Scan for the cell matching the given text and deliver its [X, Y] coordinate at center. 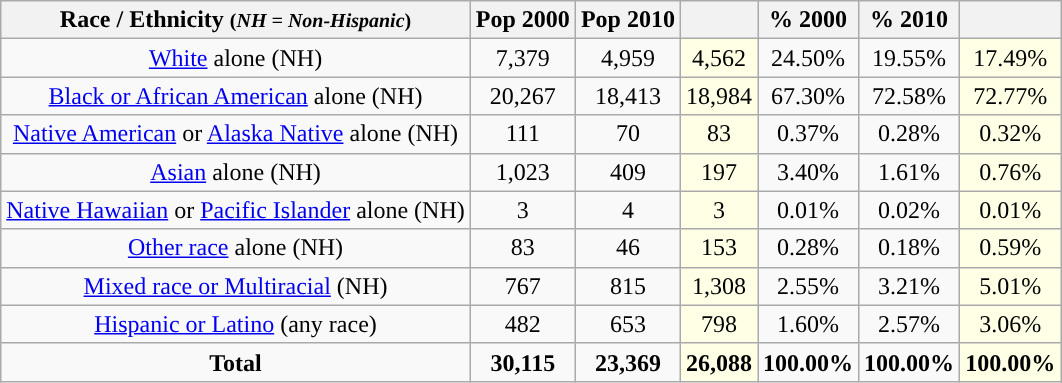
0.18% [910, 248]
409 [628, 172]
Total [236, 362]
20,267 [522, 96]
3.21% [910, 286]
0.32% [1010, 134]
Black or African American alone (NH) [236, 96]
White alone (NH) [236, 58]
0.76% [1010, 172]
1,308 [718, 286]
70 [628, 134]
798 [718, 324]
4,959 [628, 58]
767 [522, 286]
2.55% [808, 286]
2.57% [910, 324]
7,379 [522, 58]
815 [628, 286]
30,115 [522, 362]
482 [522, 324]
67.30% [808, 96]
26,088 [718, 362]
23,369 [628, 362]
1,023 [522, 172]
153 [718, 248]
17.49% [1010, 58]
0.59% [1010, 248]
18,984 [718, 96]
1.61% [910, 172]
Native Hawaiian or Pacific Islander alone (NH) [236, 210]
Pop 2010 [628, 20]
Asian alone (NH) [236, 172]
46 [628, 248]
653 [628, 324]
% 2000 [808, 20]
Hispanic or Latino (any race) [236, 324]
0.02% [910, 210]
3.40% [808, 172]
1.60% [808, 324]
5.01% [1010, 286]
0.37% [808, 134]
4 [628, 210]
197 [718, 172]
% 2010 [910, 20]
4,562 [718, 58]
72.77% [1010, 96]
Pop 2000 [522, 20]
Native American or Alaska Native alone (NH) [236, 134]
18,413 [628, 96]
Other race alone (NH) [236, 248]
Mixed race or Multiracial (NH) [236, 286]
24.50% [808, 58]
3.06% [1010, 324]
Race / Ethnicity (NH = Non-Hispanic) [236, 20]
72.58% [910, 96]
111 [522, 134]
19.55% [910, 58]
